Locate the cell with the specified text and output its (X, Y) center coordinate. 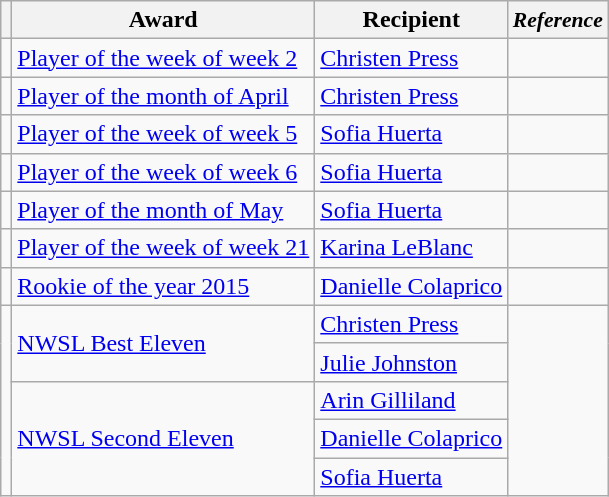
Player of the week of week 6 (164, 172)
Player of the month of April (164, 96)
Player of the week of week 5 (164, 134)
Rookie of the year 2015 (164, 286)
Player of the week of week 21 (164, 248)
NWSL Second Eleven (164, 438)
Karina LeBlanc (412, 248)
Player of the month of May (164, 210)
Julie Johnston (412, 362)
Player of the week of week 2 (164, 58)
Award (164, 20)
Arin Gilliland (412, 400)
NWSL Best Eleven (164, 343)
Recipient (412, 20)
Reference (558, 20)
